Return (X, Y) of the center of cell containing provided text 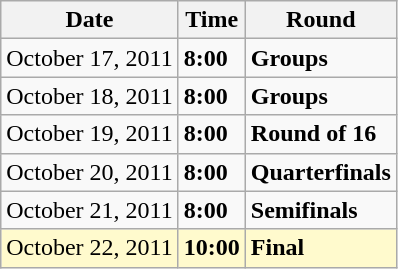
October 22, 2011 (90, 248)
Date (90, 20)
October 18, 2011 (90, 96)
October 20, 2011 (90, 172)
Time (212, 20)
Round (320, 20)
October 21, 2011 (90, 210)
October 19, 2011 (90, 134)
Final (320, 248)
Semifinals (320, 210)
10:00 (212, 248)
October 17, 2011 (90, 58)
Round of 16 (320, 134)
Quarterfinals (320, 172)
